Return (x, y) of the center of cell containing provided text 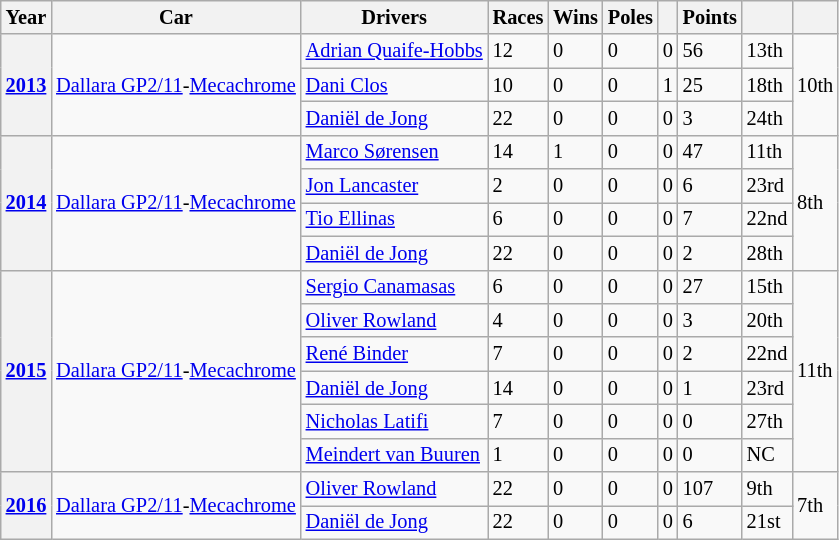
47 (710, 152)
21st (767, 522)
13th (767, 51)
10 (518, 85)
107 (710, 489)
Sergio Canamasas (394, 287)
Drivers (394, 17)
Car (176, 17)
René Binder (394, 354)
2014 (26, 202)
NC (767, 455)
Poles (630, 17)
Races (518, 17)
Marco Sørensen (394, 152)
2016 (26, 506)
27th (767, 421)
25 (710, 85)
Wins (576, 17)
2015 (26, 371)
Jon Lancaster (394, 186)
18th (767, 85)
15th (767, 287)
56 (710, 51)
4 (518, 320)
27 (710, 287)
Meindert van Buuren (394, 455)
Year (26, 17)
28th (767, 253)
Tio Ellinas (394, 219)
Adrian Quaife-Hobbs (394, 51)
Points (710, 17)
9th (767, 489)
24th (767, 118)
Dani Clos (394, 85)
20th (767, 320)
10th (815, 84)
2013 (26, 84)
8th (815, 202)
7th (815, 506)
Nicholas Latifi (394, 421)
12 (518, 51)
